Locate the cell with the specified text and output its [x, y] center coordinate. 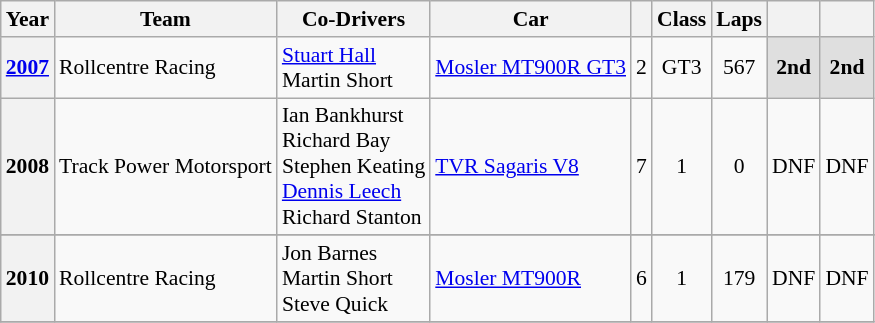
Co-Drivers [354, 19]
2008 [28, 167]
Ian Bankhurst Richard Bay Stephen Keating Dennis Leech Richard Stanton [354, 167]
Car [530, 19]
7 [642, 167]
567 [739, 68]
Mosler MT900R [530, 280]
2007 [28, 68]
Track Power Motorsport [166, 167]
Stuart Hall Martin Short [354, 68]
Class [682, 19]
6 [642, 280]
2 [642, 68]
GT3 [682, 68]
2010 [28, 280]
Laps [739, 19]
Team [166, 19]
179 [739, 280]
Jon Barnes Martin Short Steve Quick [354, 280]
Mosler MT900R GT3 [530, 68]
TVR Sagaris V8 [530, 167]
Year [28, 19]
0 [739, 167]
